Determine the (X, Y) coordinate at the center of the cell enclosing the given text.  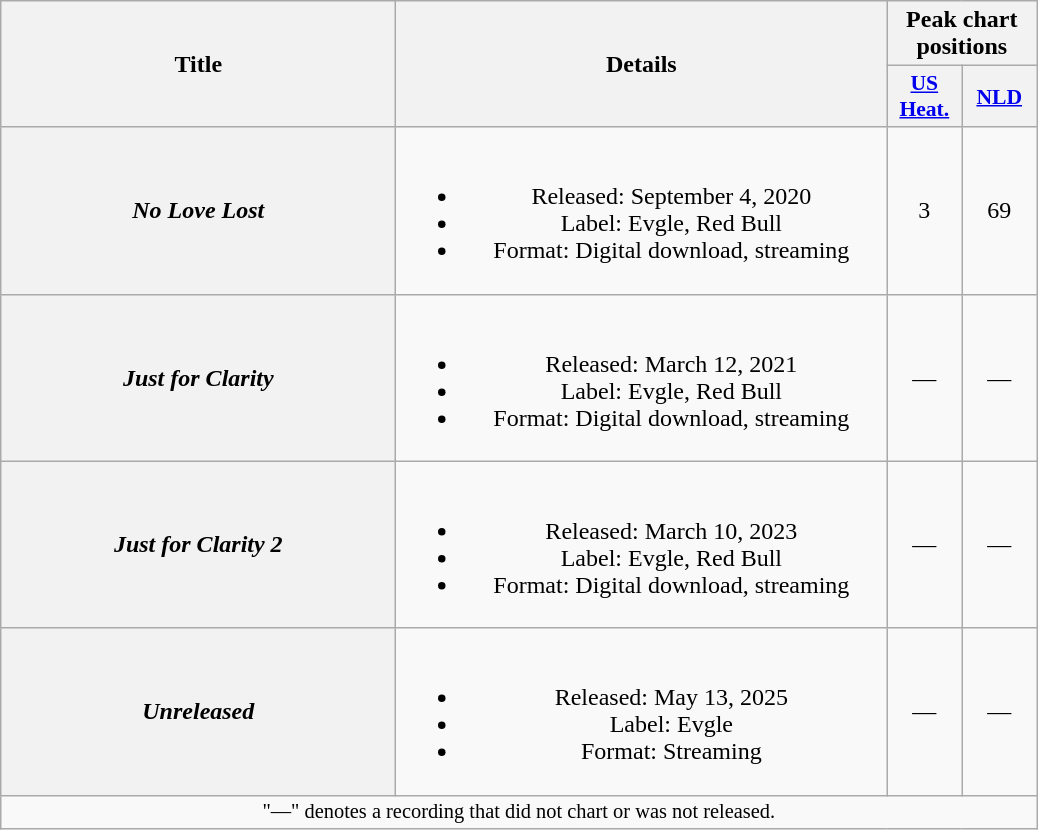
Title (198, 64)
Released: March 12, 2021Label: Evgle, Red BullFormat: Digital download, streaming (642, 378)
Details (642, 64)
Released: May 13, 2025Label: EvgleFormat: Streaming (642, 712)
Just for Clarity 2 (198, 544)
Just for Clarity (198, 378)
69 (1000, 210)
Released: September 4, 2020Label: Evgle, Red BullFormat: Digital download, streaming (642, 210)
Peak chart positions (962, 34)
NLD (1000, 96)
3 (924, 210)
"—" denotes a recording that did not chart or was not released. (519, 812)
Released: March 10, 2023Label: Evgle, Red BullFormat: Digital download, streaming (642, 544)
Unreleased (198, 712)
USHeat. (924, 96)
No Love Lost (198, 210)
